Capture the cell that displays the provided text and extract its [x, y] central coordinate. 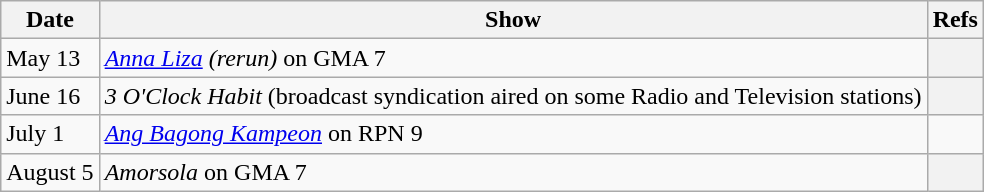
Date [50, 20]
3 O'Clock Habit (broadcast syndication aired on some Radio and Television stations) [513, 96]
August 5 [50, 172]
Anna Liza (rerun) on GMA 7 [513, 58]
Refs [955, 20]
June 16 [50, 96]
May 13 [50, 58]
July 1 [50, 134]
Amorsola on GMA 7 [513, 172]
Show [513, 20]
Ang Bagong Kampeon on RPN 9 [513, 134]
